Find where the given text appears and provide that cell's center as [x, y] coordinate. 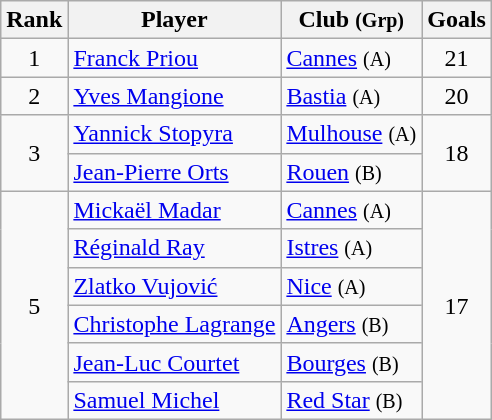
Istres (A) [352, 248]
18 [457, 153]
Jean-Pierre Orts [174, 172]
Rouen (B) [352, 172]
Samuel Michel [174, 400]
Mulhouse (A) [352, 134]
Club (Grp) [352, 20]
Mickaël Madar [174, 210]
Player [174, 20]
21 [457, 58]
Christophe Lagrange [174, 324]
Rank [34, 20]
20 [457, 96]
Jean-Luc Courtet [174, 362]
17 [457, 305]
3 [34, 153]
5 [34, 305]
Red Star (B) [352, 400]
Yves Mangione [174, 96]
Angers (B) [352, 324]
Franck Priou [174, 58]
Réginald Ray [174, 248]
1 [34, 58]
2 [34, 96]
Nice (A) [352, 286]
Bastia (A) [352, 96]
Zlatko Vujović [174, 286]
Goals [457, 20]
Yannick Stopyra [174, 134]
Bourges (B) [352, 362]
